Provide the [X, Y] coordinate of the cell's center where the given text is located.  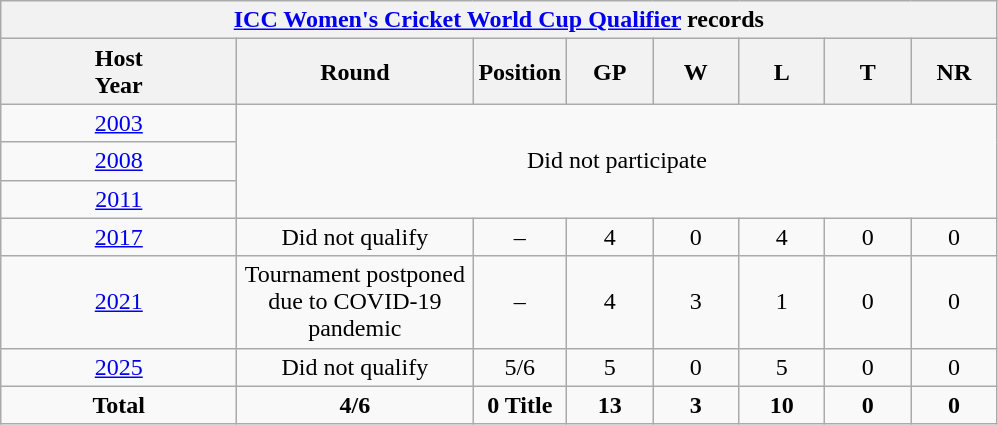
Tournament postponed due to COVID-19 pandemic [355, 302]
2021 [119, 302]
2025 [119, 367]
NR [954, 72]
2003 [119, 123]
1 [782, 302]
10 [782, 405]
2008 [119, 161]
L [782, 72]
ICC Women's Cricket World Cup Qualifier records [499, 20]
Position [520, 72]
T [868, 72]
4/6 [355, 405]
0 Title [520, 405]
2011 [119, 199]
Round [355, 72]
GP [610, 72]
Did not participate [617, 161]
W [696, 72]
13 [610, 405]
5/6 [520, 367]
HostYear [119, 72]
2017 [119, 237]
Total [119, 405]
